Scan for the cell matching the given text and deliver its (X, Y) coordinate at center. 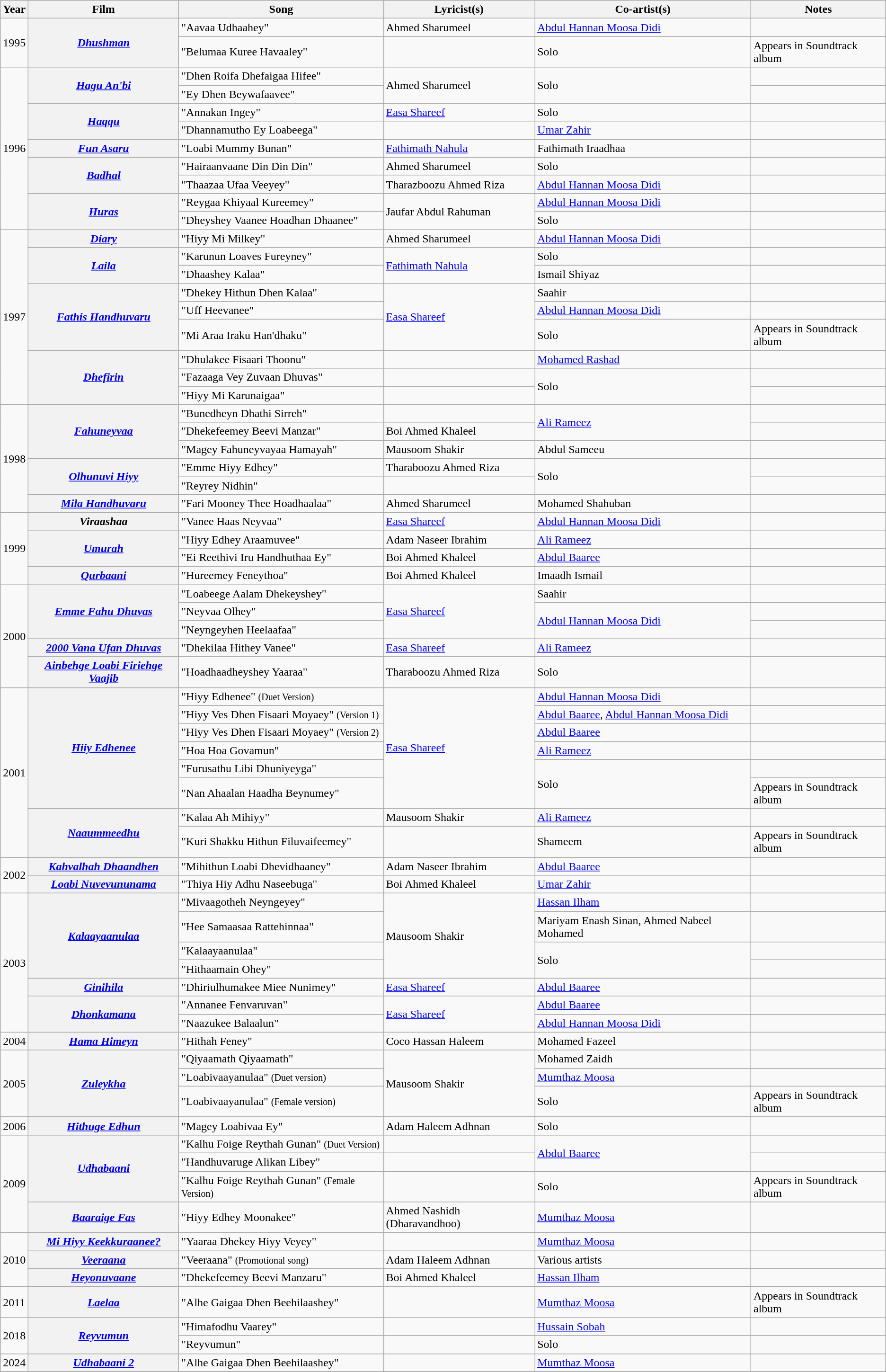
Zuleykha (104, 1083)
"Emme Hiyy Edhey" (281, 467)
"Dhekefeemey Beevi Manzaru" (281, 1278)
"Reyrey Nidhin" (281, 485)
Naaummeedhu (104, 832)
"Dheyshey Vaanee Hoadhan Dhaanee" (281, 220)
"Magey Loabivaa Ey" (281, 1126)
Ginihila (104, 987)
"Hiyy Edhey Moonakee" (281, 1218)
2000 Vana Ufan Dhuvas (104, 648)
Udhabaani 2 (104, 1363)
Mila Handhuvaru (104, 503)
Dhonkamana (104, 1014)
Various artists (643, 1260)
"Veeraana" (Promotional song) (281, 1260)
2011 (14, 1302)
Tharazboozu Ahmed Riza (459, 184)
Loabi Nuvevununama (104, 884)
2018 (14, 1336)
"Kuri Shakku Hithun Filuvaifeemey" (281, 842)
1996 (14, 149)
"Mi Araa Iraku Han'dhaku" (281, 335)
Huras (104, 211)
"Reygaa Khiyaal Kureemey" (281, 202)
Hiiy Edhenee (104, 748)
"Aavaa Udhaahey" (281, 27)
Heyonuvaane (104, 1278)
Imaadh Ismail (643, 576)
Mohamed Rashad (643, 359)
"Dhannamutho Ey Loabeega" (281, 130)
"Hiyy Edhenee" (Duet Version) (281, 696)
"Kalaa Ah Mihiyy" (281, 817)
Mohamed Fazeel (643, 1041)
"Qiyaamath Qiyaamath" (281, 1059)
Ainbehge Loabi Firiehge Vaajib (104, 672)
Haqqu (104, 121)
"Mivaagotheh Neyngeyey" (281, 902)
"Mihithun Loabi Dhevidhaaney" (281, 866)
"Hiyy Ves Dhen Fisaari Moyaey" (Version 1) (281, 714)
1999 (14, 548)
"Loabi Mummy Bunan" (281, 148)
"Hiyy Ves Dhen Fisaari Moyaey" (Version 2) (281, 732)
"Dhaashey Kalaa" (281, 275)
"Hithaamain Ohey" (281, 969)
"Uff Heevanee" (281, 311)
"Thaazaa Ufaa Veeyey" (281, 184)
"Nan Ahaalan Haadha Beynumey" (281, 793)
"Dhiriulhumakee Miee Nunimey" (281, 987)
"Himafodhu Vaarey" (281, 1327)
Hagu An'bi (104, 85)
"Loabivaayanulaa" (Female version) (281, 1101)
Badhal (104, 175)
2010 (14, 1260)
2024 (14, 1363)
2000 (14, 636)
Shameem (643, 842)
"Reyvumun" (281, 1345)
Laelaa (104, 1302)
Hussain Sobah (643, 1327)
"Thiya Hiy Adhu Naseebuga" (281, 884)
Olhunuvi Hiyy (104, 476)
"Dhen Roifa Dhefaigaa Hifee" (281, 76)
"Dhekey Hithun Dhen Kalaa" (281, 293)
Laila (104, 266)
2002 (14, 875)
Fahuneyvaa (104, 431)
Fathimath Iraadhaa (643, 148)
Diary (104, 238)
Fathis Handhuvaru (104, 317)
"Hoa Hoa Govamun" (281, 750)
"Magey Fahuneyvayaa Hamayah" (281, 449)
Coco Hassan Haleem (459, 1041)
Dhefirin (104, 377)
"Neyvaa Olhey" (281, 612)
Ismail Shiyaz (643, 275)
"Belumaa Kuree Havaaley" (281, 52)
Year (14, 9)
Kalaayaanulaa (104, 935)
"Karunun Loaves Fureyney" (281, 257)
"Hureemey Feneythoa" (281, 576)
"Dhulakee Fisaari Thoonu" (281, 359)
2004 (14, 1041)
Hithuge Edhun (104, 1126)
"Ei Reethivi Iru Handhuthaa Ey" (281, 558)
"Dhekilaa Hithey Vanee" (281, 648)
Abdul Sameeu (643, 449)
"Hiyy Edhey Araamuvee" (281, 539)
Udhabaani (104, 1168)
Viraashaa (104, 521)
1997 (14, 317)
"Bunedheyn Dhathi Sirreh" (281, 413)
Dhushman (104, 43)
"Yaaraa Dhekey Hiyy Veyey" (281, 1242)
Lyricist(s) (459, 9)
"Vanee Haas Neyvaa" (281, 521)
Qurbaani (104, 576)
2006 (14, 1126)
"Dhekefeemey Beevi Manzar" (281, 431)
"Loabivaayanulaa" (Duet version) (281, 1077)
Emme Fahu Dhuvas (104, 612)
"Handhuvaruge Alikan Libey" (281, 1162)
"Hiyy Mi Karunaigaa" (281, 395)
"Fari Mooney Thee Hoadhaalaa" (281, 503)
2005 (14, 1083)
"Hee Samaasaa Rattehinnaa" (281, 927)
Film (104, 9)
"Ey Dhen Beywafaavee" (281, 94)
2009 (14, 1184)
Kahvalhah Dhaandhen (104, 866)
Mariyam Enash Sinan, Ahmed Nabeel Mohamed (643, 927)
Mohamed Shahuban (643, 503)
"Kalaayaanulaa" (281, 951)
2003 (14, 963)
Umurah (104, 548)
1995 (14, 43)
"Loabeege Aalam Dhekeyshey" (281, 594)
Song (281, 9)
"Neyngeyhen Heelaafaa" (281, 630)
"Hairaanvaane Din Din Din" (281, 166)
"Fazaaga Vey Zuvaan Dhuvas" (281, 377)
"Hiyy Mi Milkey" (281, 238)
"Annanee Fenvaruvan" (281, 1005)
"Kalhu Foige Reythah Gunan" (Female Version) (281, 1186)
"Hithah Feney" (281, 1041)
Veeraana (104, 1260)
Mohamed Zaidh (643, 1059)
"Annakan Ingey" (281, 112)
"Furusathu Libi Dhuniyeyga" (281, 768)
"Hoadhaadheyshey Yaaraa" (281, 672)
"Naazukee Balaalun" (281, 1023)
Baaraige Fas (104, 1218)
Mi Hiyy Keekkuraanee? (104, 1242)
Fun Asaru (104, 148)
Abdul Baaree, Abdul Hannan Moosa Didi (643, 714)
Ahmed Nashidh (Dharavandhoo) (459, 1218)
Jaufar Abdul Rahuman (459, 211)
Hama Himeyn (104, 1041)
Notes (819, 9)
"Kalhu Foige Reythah Gunan" (Duet Version) (281, 1144)
Reyvumun (104, 1336)
Co-artist(s) (643, 9)
2001 (14, 772)
1998 (14, 458)
